Return the [x, y] coordinate for the center point of the cell that contains the specified text.  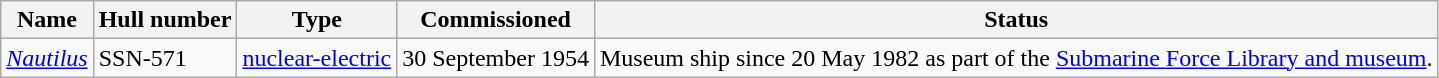
Commissioned [496, 20]
Type [317, 20]
Status [1016, 20]
SSN-571 [165, 58]
Hull number [165, 20]
Museum ship since 20 May 1982 as part of the Submarine Force Library and museum. [1016, 58]
nuclear-electric [317, 58]
30 September 1954 [496, 58]
Name [47, 20]
Nautilus [47, 58]
